Return (x, y) of the center of cell containing provided text 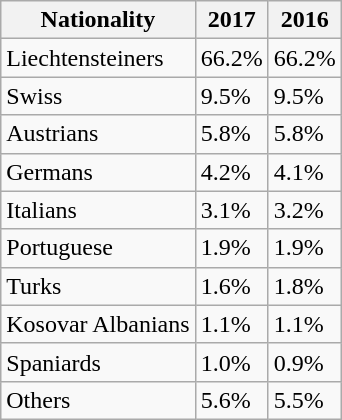
2017 (232, 20)
1.8% (304, 286)
Nationality (98, 20)
2016 (304, 20)
5.5% (304, 400)
Italians (98, 210)
Austrians (98, 134)
Liechtensteiners (98, 58)
4.1% (304, 172)
Kosovar Albanians (98, 324)
5.6% (232, 400)
1.0% (232, 362)
Germans (98, 172)
Swiss (98, 96)
Spaniards (98, 362)
4.2% (232, 172)
Others (98, 400)
1.6% (232, 286)
Portuguese (98, 248)
3.1% (232, 210)
Turks (98, 286)
3.2% (304, 210)
0.9% (304, 362)
